Output the [X, Y] coordinate of the center of the cell containing the given text.  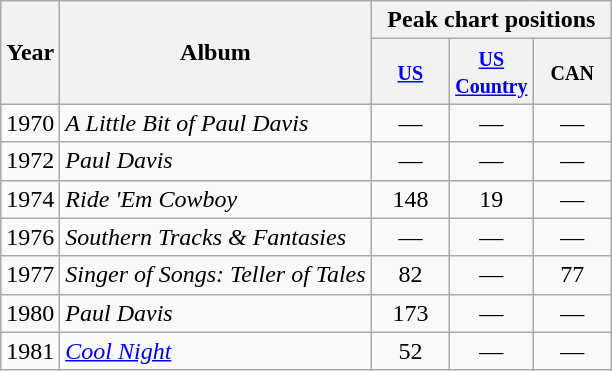
1977 [30, 275]
82 [410, 275]
1976 [30, 237]
Year [30, 52]
1972 [30, 161]
1974 [30, 199]
77 [572, 275]
Southern Tracks & Fantasies [216, 237]
Peak chart positions [491, 20]
1970 [30, 123]
CAN [572, 72]
A Little Bit of Paul Davis [216, 123]
148 [410, 199]
173 [410, 313]
US [410, 72]
19 [492, 199]
1980 [30, 313]
US Country [492, 72]
Album [216, 52]
52 [410, 351]
Singer of Songs: Teller of Tales [216, 275]
Cool Night [216, 351]
1981 [30, 351]
Ride 'Em Cowboy [216, 199]
